Return [x, y] of the center of cell containing provided text 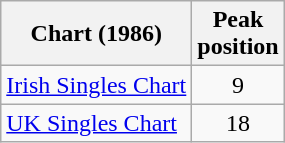
UK Singles Chart [96, 123]
18 [238, 123]
9 [238, 85]
Chart (1986) [96, 34]
Irish Singles Chart [96, 85]
Peakposition [238, 34]
